Scan for the cell matching the given text and deliver its [x, y] coordinate at center. 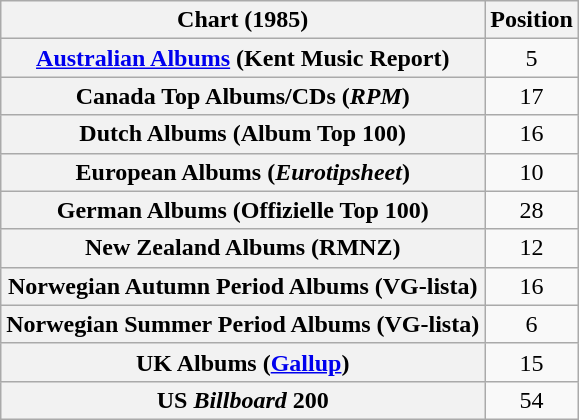
17 [532, 96]
UK Albums (Gallup) [243, 362]
European Albums (Eurotipsheet) [243, 172]
New Zealand Albums (RMNZ) [243, 248]
10 [532, 172]
15 [532, 362]
Australian Albums (Kent Music Report) [243, 58]
US Billboard 200 [243, 400]
Canada Top Albums/CDs (RPM) [243, 96]
Norwegian Autumn Period Albums (VG-lista) [243, 286]
Chart (1985) [243, 20]
28 [532, 210]
54 [532, 400]
5 [532, 58]
German Albums (Offizielle Top 100) [243, 210]
12 [532, 248]
Dutch Albums (Album Top 100) [243, 134]
Position [532, 20]
6 [532, 324]
Norwegian Summer Period Albums (VG-lista) [243, 324]
